Return (X, Y) of the center of cell containing provided text 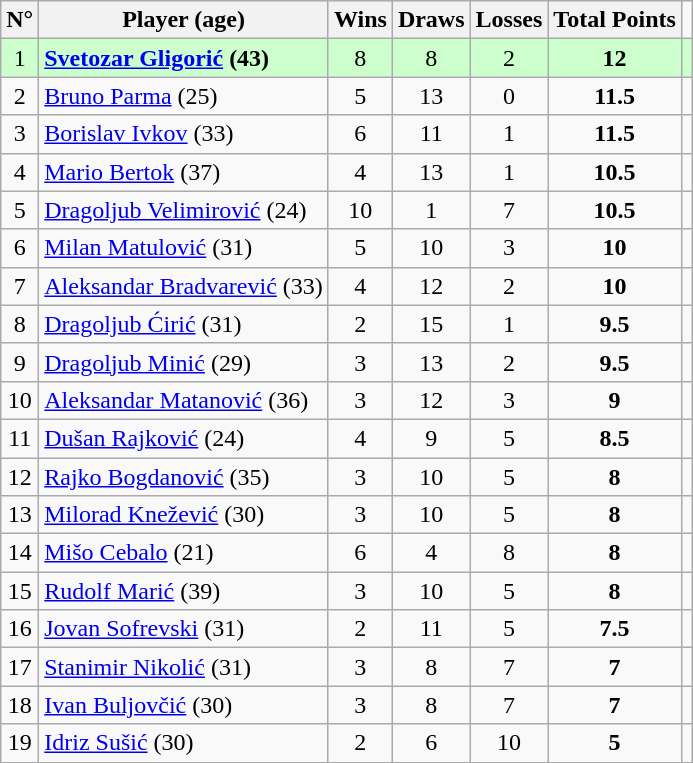
Aleksandar Bradvarević (33) (184, 286)
Losses (509, 20)
Milorad Knežević (30) (184, 515)
Mišo Cebalo (21) (184, 553)
N° (20, 20)
Player (age) (184, 20)
Total Points (615, 20)
Milan Matulović (31) (184, 248)
Dragoljub Ćirić (31) (184, 324)
19 (20, 743)
Mario Bertok (37) (184, 172)
7.5 (615, 629)
14 (20, 553)
Svetozar Gligorić (43) (184, 58)
16 (20, 629)
17 (20, 667)
Idriz Sušić (30) (184, 743)
Bruno Parma (25) (184, 96)
Dušan Rajković (24) (184, 438)
Wins (360, 20)
Borislav Ivkov (33) (184, 134)
Jovan Sofrevski (31) (184, 629)
18 (20, 705)
Dragoljub Velimirović (24) (184, 210)
Rajko Bogdanović (35) (184, 477)
0 (509, 96)
Aleksandar Matanović (36) (184, 400)
Ivan Buljovčić (30) (184, 705)
8.5 (615, 438)
Dragoljub Minić (29) (184, 362)
Rudolf Marić (39) (184, 591)
Draws (431, 20)
Stanimir Nikolić (31) (184, 667)
